Return (X, Y) of the center of cell containing provided text 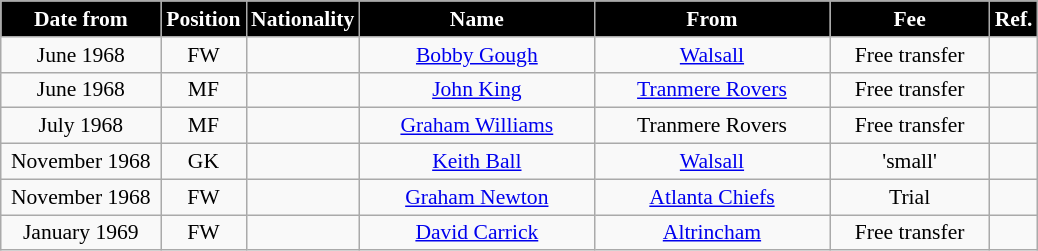
Name (476, 19)
From (712, 19)
July 1968 (81, 126)
Ref. (1014, 19)
Atlanta Chiefs (712, 197)
Graham Newton (476, 197)
Bobby Gough (476, 55)
David Carrick (476, 233)
GK (204, 162)
'small' (910, 162)
Nationality (302, 19)
January 1969 (81, 233)
Date from (81, 19)
Graham Williams (476, 126)
Fee (910, 19)
John King (476, 90)
Keith Ball (476, 162)
Trial (910, 197)
Position (204, 19)
Altrincham (712, 233)
